Return the (X, Y) coordinate for the center point of the cell that contains the specified text.  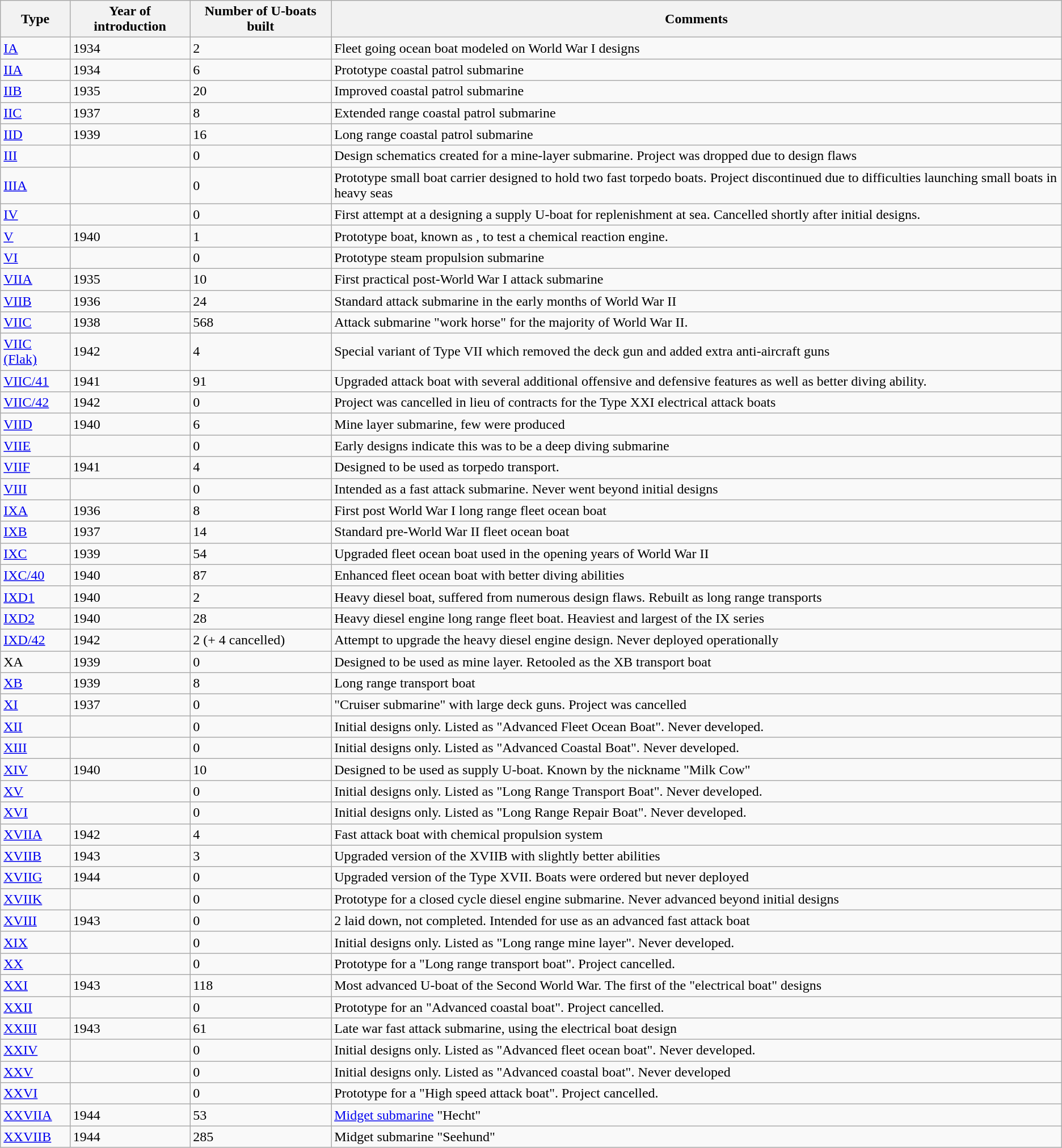
61 (261, 1029)
Initial designs only. Listed as "Advanced coastal boat". Never developed (697, 1072)
Prototype boat, known as , to test a chemical reaction engine. (697, 236)
XX (35, 964)
Prototype for an "Advanced coastal boat". Project cancelled. (697, 1007)
IIC (35, 113)
Upgraded fleet ocean boat used in the opening years of World War II (697, 554)
Standard attack submarine in the early months of World War II (697, 301)
Designed to be used as mine layer. Retooled as the XB transport boat (697, 662)
First post World War I long range fleet ocean boat (697, 510)
Initial designs only. Listed as "Long Range Transport Boat". Never developed. (697, 791)
IXB (35, 532)
1 (261, 236)
53 (261, 1115)
Initial designs only. Listed as "Advanced Fleet Ocean Boat". Never developed. (697, 727)
91 (261, 381)
Midget submarine "Hecht" (697, 1115)
Designed to be used as supply U-boat. Known by the nickname "Milk Cow" (697, 770)
XV (35, 791)
Extended range coastal patrol submarine (697, 113)
2 (+ 4 cancelled) (261, 640)
Heavy diesel boat, suffered from numerous design flaws. Rebuilt as long range transports (697, 597)
IIA (35, 70)
Number of U-boats built (261, 19)
IXA (35, 510)
IXD/42 (35, 640)
Prototype small boat carrier designed to hold two fast torpedo boats. Project discontinued due to difficulties launching small boats in heavy seas (697, 185)
IIB (35, 91)
VIII (35, 489)
IIIA (35, 185)
16 (261, 134)
Designed to be used as torpedo transport. (697, 467)
Most advanced U-boat of the Second World War. The first of the "electrical boat" designs (697, 985)
Improved coastal patrol submarine (697, 91)
XVIIB (35, 856)
IID (35, 134)
VIIA (35, 279)
Upgraded version of the XVIIB with slightly better abilities (697, 856)
Fast attack boat with chemical propulsion system (697, 834)
Upgraded version of the Type XVII. Boats were ordered but never deployed (697, 877)
87 (261, 575)
VIIC/42 (35, 403)
Comments (697, 19)
IV (35, 214)
XVIII (35, 921)
IXC/40 (35, 575)
XXI (35, 985)
XB (35, 683)
20 (261, 91)
Special variant of Type VII which removed the deck gun and added extra anti-aircraft guns (697, 352)
First practical post-World War I attack submarine (697, 279)
XVIIG (35, 877)
XXV (35, 1072)
XVI (35, 813)
Initial designs only. Listed as "Long Range Repair Boat". Never developed. (697, 813)
VIIF (35, 467)
Prototype for a closed cycle diesel engine submarine. Never advanced beyond initial designs (697, 899)
1938 (129, 323)
VIIC (Flak) (35, 352)
Attack submarine "work horse" for the majority of World War II. (697, 323)
XVIIA (35, 834)
"Cruiser submarine" with large deck guns. Project was cancelled (697, 705)
285 (261, 1137)
Long range coastal patrol submarine (697, 134)
XXVIIA (35, 1115)
Long range transport boat (697, 683)
XVIIK (35, 899)
Design schematics created for a mine-layer submarine. Project was dropped due to design flaws (697, 156)
XII (35, 727)
VIIC (35, 323)
Type (35, 19)
IXC (35, 554)
VI (35, 258)
VIIE (35, 446)
28 (261, 618)
VIIC/41 (35, 381)
XXII (35, 1007)
Standard pre-World War II fleet ocean boat (697, 532)
XIV (35, 770)
Prototype for a "Long range transport boat". Project cancelled. (697, 964)
Prototype coastal patrol submarine (697, 70)
XI (35, 705)
Midget submarine "Seehund" (697, 1137)
IXD2 (35, 618)
XXVI (35, 1094)
Prototype steam propulsion submarine (697, 258)
Prototype for a "High speed attack boat". Project cancelled. (697, 1094)
Initial designs only. Listed as "Advanced Coastal Boat". Never developed. (697, 748)
118 (261, 985)
Early designs indicate this was to be a deep diving submarine (697, 446)
Heavy diesel engine long range fleet boat. Heaviest and largest of the IX series (697, 618)
Initial designs only. Listed as "Long range mine layer". Never developed. (697, 942)
Enhanced fleet ocean boat with better diving abilities (697, 575)
III (35, 156)
54 (261, 554)
2 laid down, not completed. Intended for use as an advanced fast attack boat (697, 921)
Year of introduction (129, 19)
IXD1 (35, 597)
XXIII (35, 1029)
VIIB (35, 301)
XXIV (35, 1050)
Project was cancelled in lieu of contracts for the Type XXI electrical attack boats (697, 403)
XA (35, 662)
Initial designs only. Listed as "Advanced fleet ocean boat". Never developed. (697, 1050)
IA (35, 48)
XXVIIB (35, 1137)
XIII (35, 748)
Late war fast attack submarine, using the electrical boat design (697, 1029)
V (35, 236)
Upgraded attack boat with several additional offensive and defensive features as well as better diving ability. (697, 381)
XIX (35, 942)
568 (261, 323)
3 (261, 856)
14 (261, 532)
Attempt to upgrade the heavy diesel engine design. Never deployed operationally (697, 640)
Fleet going ocean boat modeled on World War I designs (697, 48)
VIID (35, 424)
24 (261, 301)
First attempt at a designing a supply U-boat for replenishment at sea. Cancelled shortly after initial designs. (697, 214)
Intended as a fast attack submarine. Never went beyond initial designs (697, 489)
Mine layer submarine, few were produced (697, 424)
